Extract the (x, y) coordinate from the center of the cell holding the provided text.  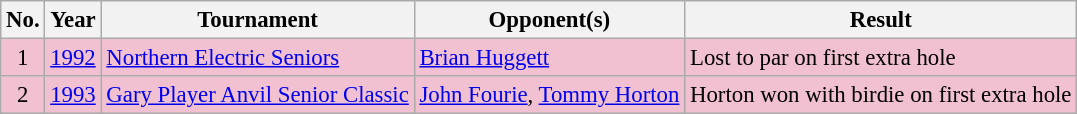
Tournament (258, 20)
Lost to par on first extra hole (881, 58)
Result (881, 20)
John Fourie, Tommy Horton (550, 95)
1993 (73, 95)
Northern Electric Seniors (258, 58)
1 (23, 58)
Gary Player Anvil Senior Classic (258, 95)
No. (23, 20)
2 (23, 95)
Opponent(s) (550, 20)
Brian Huggett (550, 58)
Year (73, 20)
1992 (73, 58)
Horton won with birdie on first extra hole (881, 95)
